Identify which cell holds the provided text, then report its [X, Y] central coordinate. 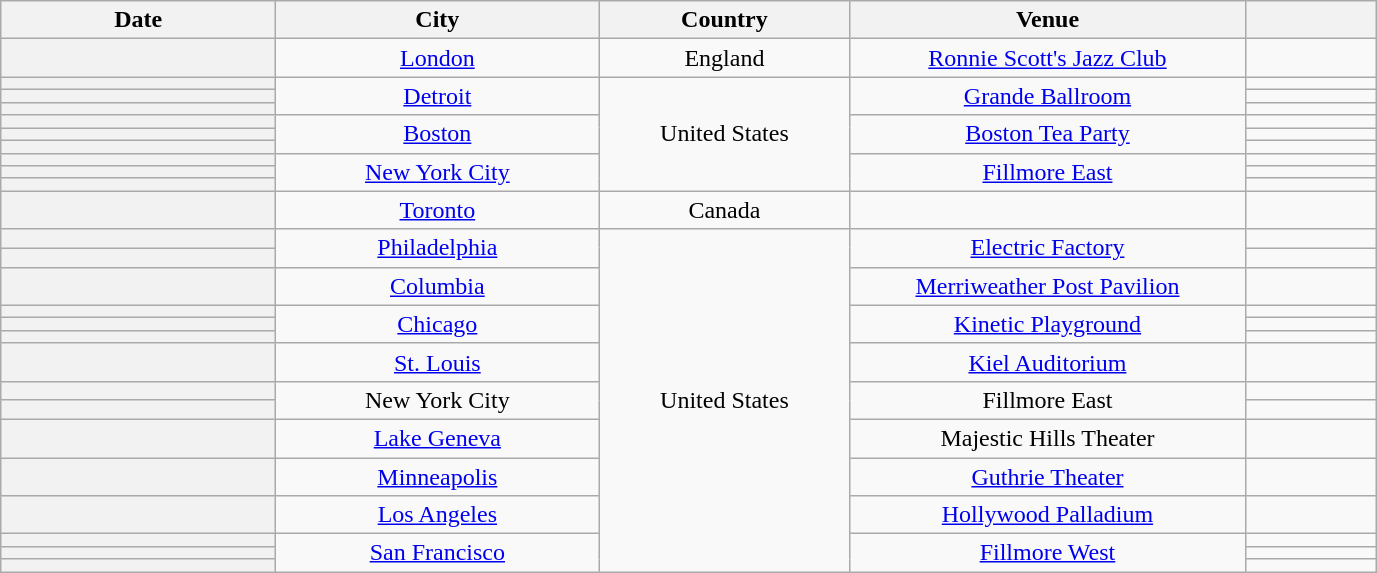
St. Louis [438, 362]
Date [138, 20]
Kiel Auditorium [1048, 362]
Detroit [438, 96]
Majestic Hills Theater [1048, 438]
Guthrie Theater [1048, 477]
Minneapolis [438, 477]
Canada [724, 210]
Boston [438, 134]
Boston Tea Party [1048, 134]
Los Angeles [438, 515]
England [724, 58]
Fillmore West [1048, 553]
Merriweather Post Pavilion [1048, 286]
Ronnie Scott's Jazz Club [1048, 58]
Columbia [438, 286]
Hollywood Palladium [1048, 515]
Lake Geneva [438, 438]
Grande Ballroom [1048, 96]
Philadelphia [438, 248]
City [438, 20]
Electric Factory [1048, 248]
Toronto [438, 210]
Country [724, 20]
Kinetic Playground [1048, 324]
Chicago [438, 324]
San Francisco [438, 553]
Venue [1048, 20]
London [438, 58]
